Search for the cell housing the specified text and yield its [X, Y] center coordinate. 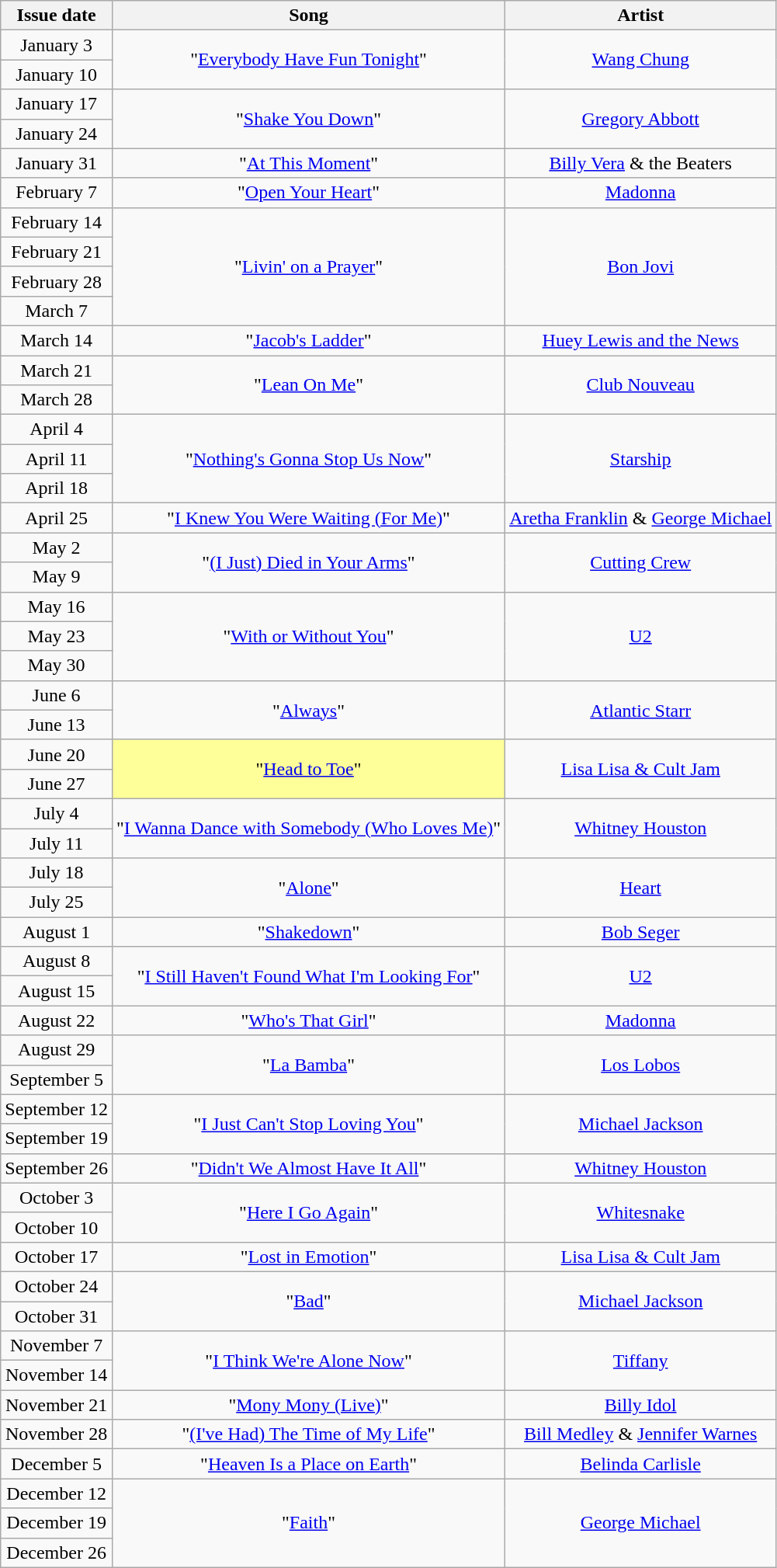
Bon Jovi [641, 266]
December 26 [57, 1552]
June 20 [57, 754]
"Lean On Me" [308, 385]
August 29 [57, 1050]
October 31 [57, 1316]
Bob Seger [641, 932]
Belinda Carlisle [641, 1464]
"Everybody Have Fun Tonight" [308, 60]
"Faith" [308, 1523]
Gregory Abbott [641, 119]
Aretha Franklin & George Michael [641, 518]
September 19 [57, 1139]
April 25 [57, 518]
Artist [641, 16]
February 28 [57, 281]
September 26 [57, 1168]
Huey Lewis and the News [641, 340]
April 4 [57, 429]
"Shakedown" [308, 932]
July 4 [57, 813]
May 9 [57, 577]
March 21 [57, 370]
July 11 [57, 843]
Wang Chung [641, 60]
Song [308, 16]
December 19 [57, 1523]
January 3 [57, 45]
February 21 [57, 252]
"Alone" [308, 888]
"Who's That Girl" [308, 1020]
January 17 [57, 104]
June 6 [57, 695]
"(I Just) Died in Your Arms" [308, 562]
December 5 [57, 1464]
September 5 [57, 1080]
April 18 [57, 488]
Issue date [57, 16]
"With or Without You" [308, 636]
"Didn't We Almost Have It All" [308, 1168]
November 21 [57, 1405]
February 7 [57, 193]
"(I've Had) The Time of My Life" [308, 1434]
Atlantic Starr [641, 710]
October 3 [57, 1198]
October 24 [57, 1286]
Tiffany [641, 1361]
October 10 [57, 1227]
March 7 [57, 311]
"I Just Can't Stop Loving You" [308, 1124]
Cutting Crew [641, 562]
"Head to Toe" [308, 769]
Heart [641, 888]
"I Think We're Alone Now" [308, 1361]
"Nothing's Gonna Stop Us Now" [308, 459]
"I Still Haven't Found What I'm Looking For" [308, 976]
July 25 [57, 902]
Club Nouveau [641, 385]
Starship [641, 459]
"At This Moment" [308, 163]
December 12 [57, 1493]
"Bad" [308, 1301]
January 24 [57, 134]
June 13 [57, 725]
"Shake You Down" [308, 119]
July 18 [57, 873]
Billy Idol [641, 1405]
August 22 [57, 1020]
Billy Vera & the Beaters [641, 163]
August 15 [57, 991]
October 17 [57, 1257]
November 28 [57, 1434]
April 11 [57, 459]
January 10 [57, 75]
George Michael [641, 1523]
Los Lobos [641, 1065]
"I Knew You Were Waiting (For Me)" [308, 518]
June 27 [57, 784]
August 1 [57, 932]
"Livin' on a Prayer" [308, 266]
May 16 [57, 607]
"Mony Mony (Live)" [308, 1405]
Bill Medley & Jennifer Warnes [641, 1434]
Whitesnake [641, 1212]
"Jacob's Ladder" [308, 340]
February 14 [57, 222]
"La Bamba" [308, 1065]
January 31 [57, 163]
May 23 [57, 636]
"Always" [308, 710]
August 8 [57, 961]
September 12 [57, 1109]
March 28 [57, 400]
"I Wanna Dance with Somebody (Who Loves Me)" [308, 828]
"Open Your Heart" [308, 193]
May 30 [57, 666]
May 2 [57, 548]
November 7 [57, 1346]
March 14 [57, 340]
November 14 [57, 1375]
"Heaven Is a Place on Earth" [308, 1464]
"Here I Go Again" [308, 1212]
"Lost in Emotion" [308, 1257]
